Identify which cell holds the provided text, then report its (x, y) central coordinate. 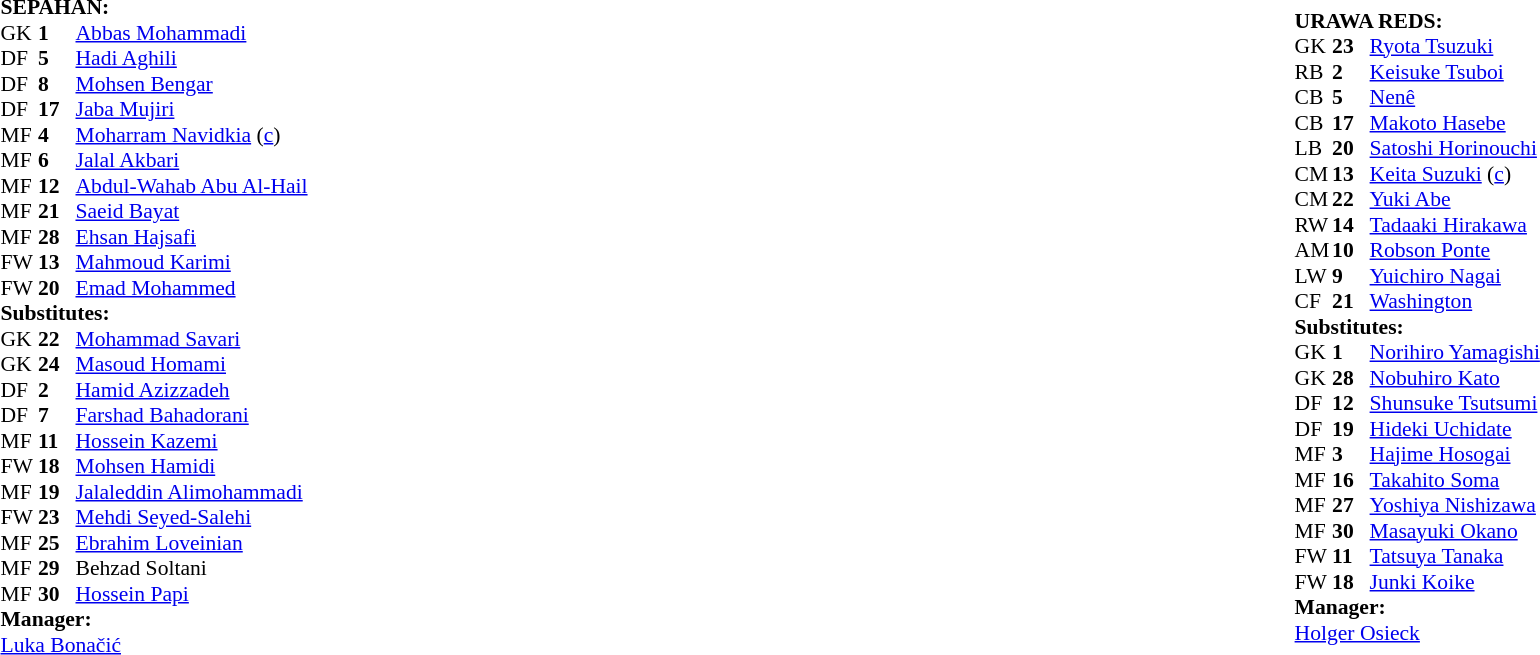
Norihiro Yamagishi (1455, 352)
16 (1351, 479)
Makoto Hasebe (1455, 122)
Holger Osieck (1418, 632)
Behzad Soltani (192, 569)
AM (1314, 250)
3 (1351, 454)
Mohsen Bengar (192, 84)
Hadi Aghili (192, 59)
Saeid Bayat (192, 211)
Keisuke Tsuboi (1455, 71)
LW (1314, 275)
RW (1314, 224)
LB (1314, 148)
Ehsan Hajsafi (192, 237)
Abdul-Wahab Abu Al-Hail (192, 186)
Yuki Abe (1455, 199)
URAWA REDS: (1418, 20)
9 (1351, 275)
6 (57, 161)
8 (57, 84)
Mehdi Seyed-Salehi (192, 517)
Jaba Mujiri (192, 109)
Robson Ponte (1455, 250)
Hossein Papi (192, 594)
Mohammad Savari (192, 339)
Ryota Tsuzuki (1455, 46)
Abbas Mohammadi (192, 33)
Jalal Akbari (192, 161)
14 (1351, 224)
Mahmoud Karimi (192, 263)
Moharram Navidkia (c) (192, 135)
Masayuki Okano (1455, 530)
Mohsen Hamidi (192, 467)
4 (57, 135)
Junki Koike (1455, 581)
Jalaleddin Alimohammadi (192, 492)
Tadaaki Hirakawa (1455, 224)
Nenê (1455, 97)
29 (57, 569)
Takahito Soma (1455, 479)
RB (1314, 71)
7 (57, 415)
Satoshi Horinouchi (1455, 148)
Washington (1455, 301)
Farshad Bahadorani (192, 415)
Hideki Uchidate (1455, 428)
Emad Mohammed (192, 288)
Hossein Kazemi (192, 441)
Hamid Azizzadeh (192, 390)
Ebrahim Loveinian (192, 543)
Yoshiya Nishizawa (1455, 505)
Shunsuke Tsutsumi (1455, 403)
Tatsuya Tanaka (1455, 556)
Yuichiro Nagai (1455, 275)
10 (1351, 250)
25 (57, 543)
24 (57, 365)
CF (1314, 301)
Masoud Homami (192, 365)
Hajime Hosogai (1455, 454)
27 (1351, 505)
Nobuhiro Kato (1455, 377)
Keita Suzuki (c) (1455, 173)
